Locate the cell with the specified text and output its [x, y] center coordinate. 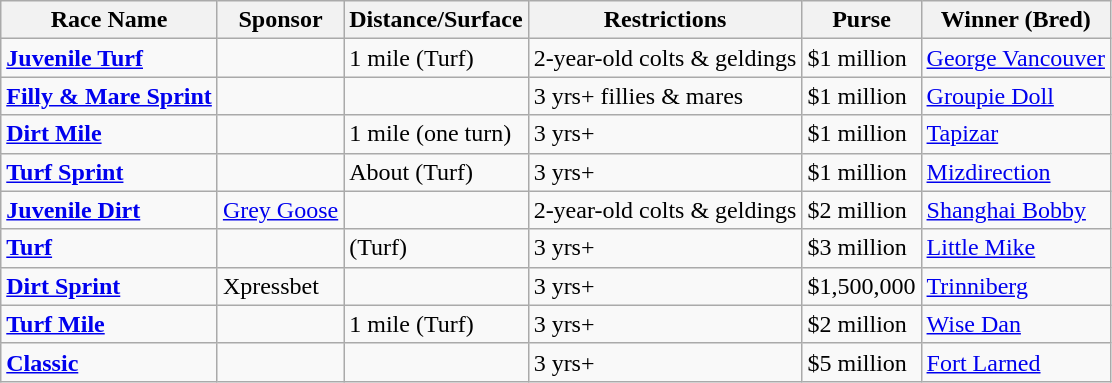
Juvenile Dirt [110, 210]
Grey Goose [280, 210]
Sponsor [280, 20]
$3 million [862, 248]
Tapizar [1016, 134]
1 mile (one turn) [436, 134]
Fort Larned [1016, 362]
George Vancouver [1016, 58]
Little Mike [1016, 248]
Dirt Mile [110, 134]
Shanghai Bobby [1016, 210]
Purse [862, 20]
Groupie Doll [1016, 96]
$1,500,000 [862, 286]
Distance/Surface [436, 20]
Turf Sprint [110, 172]
Xpressbet [280, 286]
Restrictions [665, 20]
(Turf) [436, 248]
3 yrs+ fillies & mares [665, 96]
Turf Mile [110, 324]
Winner (Bred) [1016, 20]
Juvenile Turf [110, 58]
Turf [110, 248]
Trinniberg [1016, 286]
About (Turf) [436, 172]
Classic [110, 362]
Race Name [110, 20]
Wise Dan [1016, 324]
Filly & Mare Sprint [110, 96]
$5 million [862, 362]
Dirt Sprint [110, 286]
Mizdirection [1016, 172]
